Pinpoint the cell where the given text exists, returning its [x, y] midpoint coordinate. 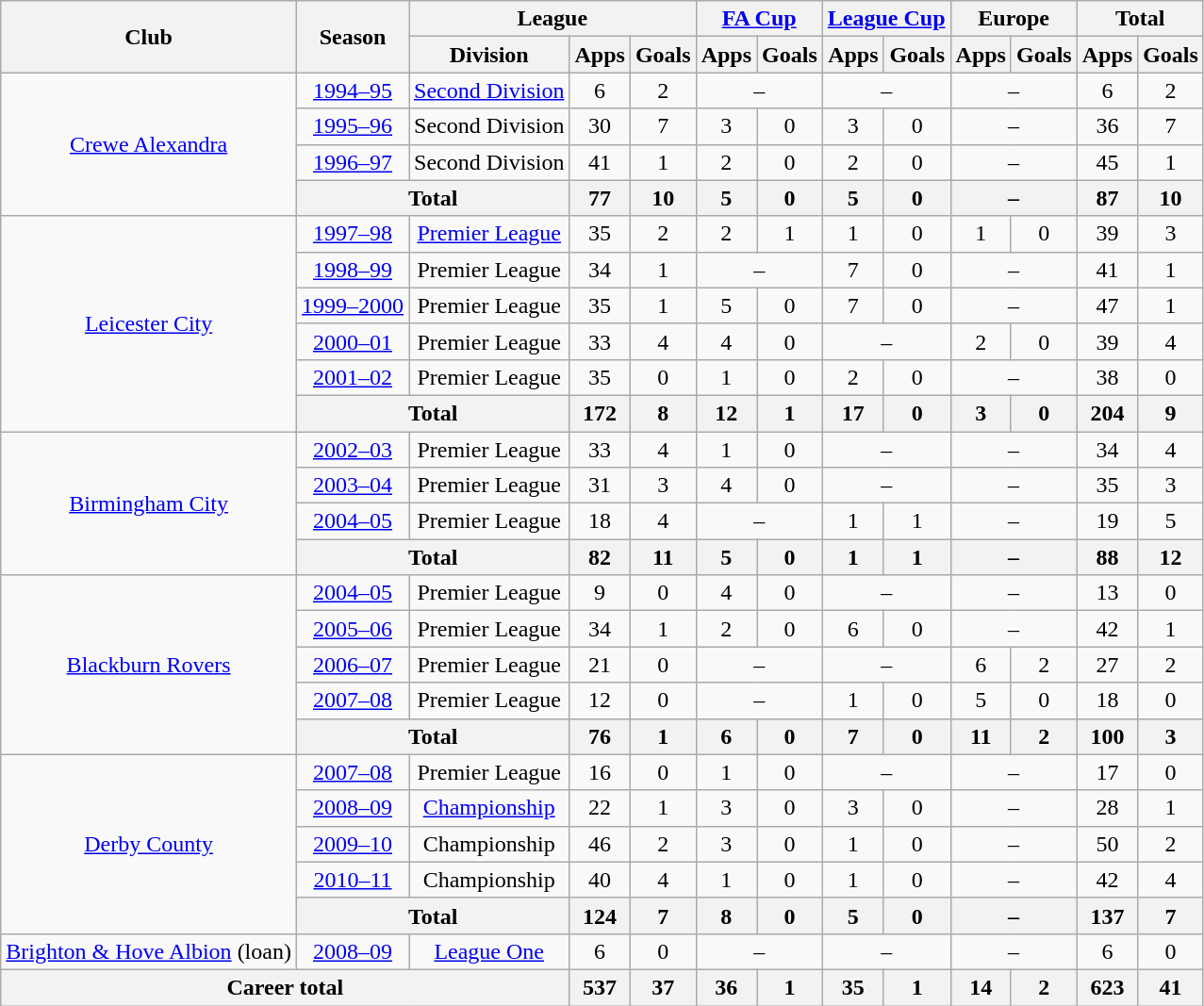
2005–06 [353, 629]
1994–95 [353, 91]
82 [600, 557]
77 [600, 198]
38 [1107, 377]
2002–03 [353, 450]
27 [1107, 665]
2006–07 [353, 665]
League [553, 19]
30 [600, 126]
1996–97 [353, 162]
13 [1107, 593]
47 [1107, 305]
2003–04 [353, 486]
1998–99 [353, 270]
Europe [1014, 19]
2009–10 [353, 844]
16 [600, 772]
40 [600, 880]
Club [149, 37]
2010–11 [353, 880]
League One [489, 951]
Season [353, 37]
Leicester City [149, 323]
14 [981, 987]
124 [600, 915]
45 [1107, 162]
2000–01 [353, 341]
FA Cup [759, 19]
50 [1107, 844]
1999–2000 [353, 305]
172 [600, 413]
87 [1107, 198]
Career total [285, 987]
22 [600, 808]
1995–96 [353, 126]
623 [1107, 987]
28 [1107, 808]
2001–02 [353, 377]
League Cup [886, 19]
Crewe Alexandra [149, 144]
1997–98 [353, 234]
Division [489, 55]
Brighton & Hove Albion (loan) [149, 951]
137 [1107, 915]
Derby County [149, 844]
21 [600, 665]
Birmingham City [149, 503]
19 [1107, 521]
204 [1107, 413]
37 [663, 987]
88 [1107, 557]
76 [600, 736]
46 [600, 844]
Blackburn Rovers [149, 665]
100 [1107, 736]
537 [600, 987]
31 [600, 486]
